For the text-containing cell, return its midpoint in (x, y) coordinate format. 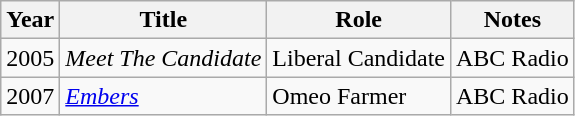
Embers (164, 96)
2007 (30, 96)
2005 (30, 58)
Year (30, 20)
Notes (512, 20)
Meet The Candidate (164, 58)
Role (359, 20)
Liberal Candidate (359, 58)
Title (164, 20)
Omeo Farmer (359, 96)
